For the text-containing cell, return its midpoint in [X, Y] coordinate format. 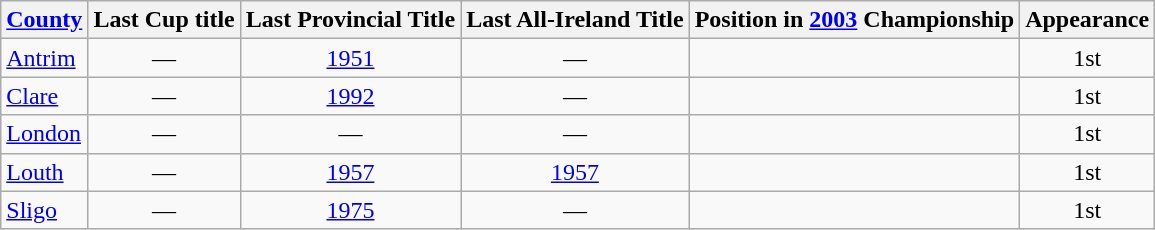
Sligo [44, 210]
Louth [44, 172]
County [44, 20]
Last Cup title [164, 20]
1992 [350, 96]
1975 [350, 210]
London [44, 134]
Last Provincial Title [350, 20]
Last All-Ireland Title [575, 20]
Position in 2003 Championship [854, 20]
1951 [350, 58]
Clare [44, 96]
Appearance [1088, 20]
Antrim [44, 58]
